Capture the cell that displays the provided text and extract its [X, Y] central coordinate. 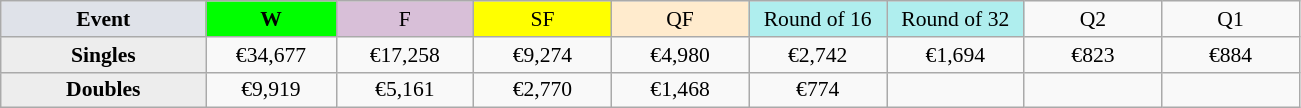
€34,677 [271, 55]
W [271, 19]
F [405, 19]
€823 [1093, 55]
€5,161 [405, 90]
Q2 [1093, 19]
€1,468 [680, 90]
€17,258 [405, 55]
€4,980 [680, 55]
Event [104, 19]
SF [543, 19]
€2,742 [818, 55]
€1,694 [955, 55]
Singles [104, 55]
Round of 16 [818, 19]
Q1 [1231, 19]
Round of 32 [955, 19]
€9,274 [543, 55]
QF [680, 19]
Doubles [104, 90]
€9,919 [271, 90]
€774 [818, 90]
€2,770 [543, 90]
€884 [1231, 55]
